Pinpoint the cell where the given text exists, returning its [X, Y] midpoint coordinate. 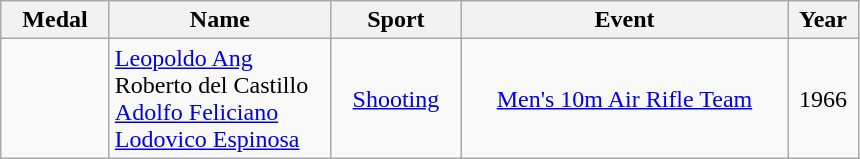
Name [220, 20]
Year [824, 20]
1966 [824, 98]
Leopoldo AngRoberto del CastilloAdolfo FelicianoLodovico Espinosa [220, 98]
Men's 10m Air Rifle Team [624, 98]
Event [624, 20]
Sport [396, 20]
Shooting [396, 98]
Medal [56, 20]
